Search for the cell housing the specified text and yield its (x, y) center coordinate. 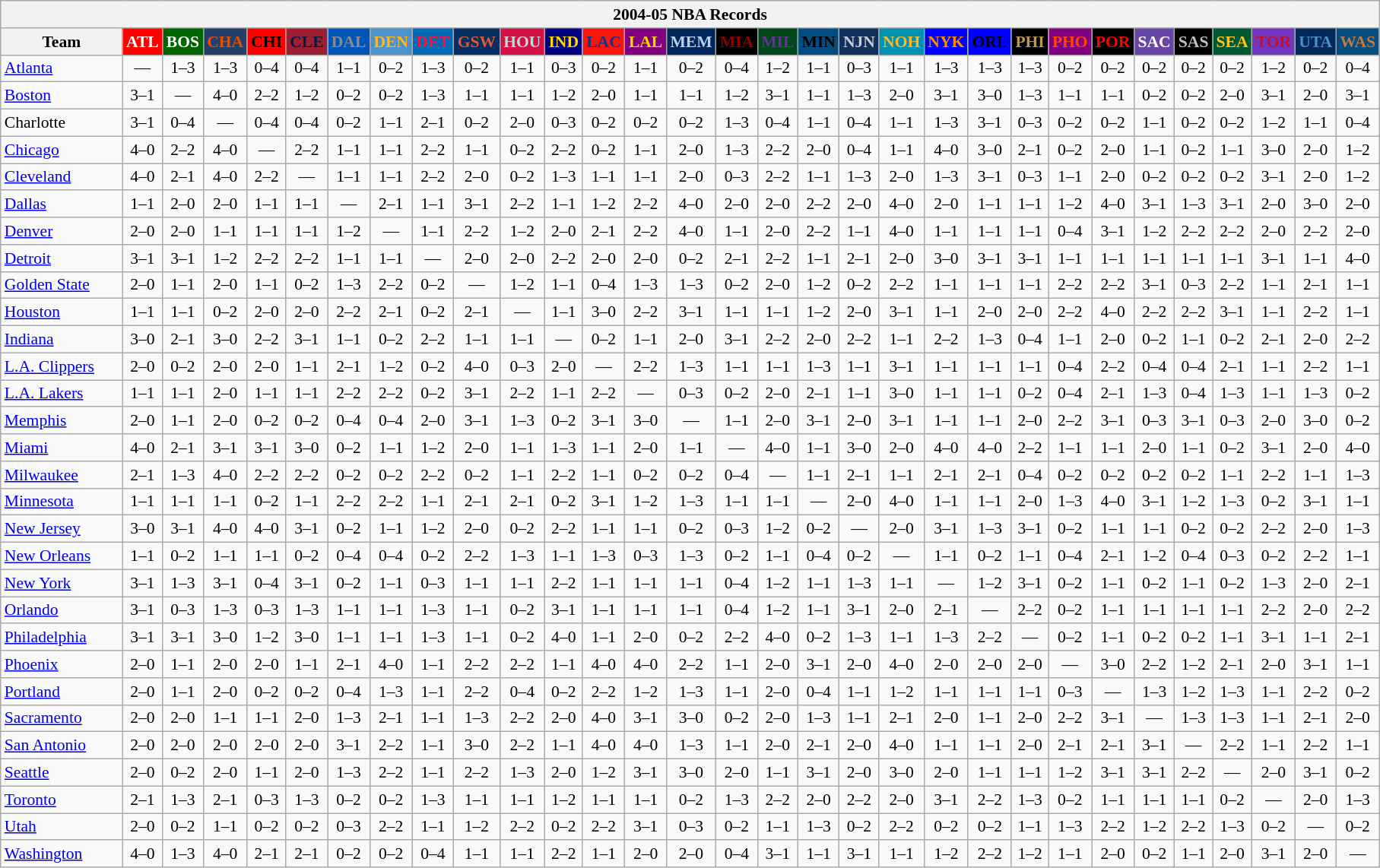
Team (62, 42)
MEM (690, 42)
GSW (477, 42)
MIN (818, 42)
Seattle (62, 773)
Charlotte (62, 123)
Dallas (62, 204)
PHI (1029, 42)
IND (563, 42)
SEA (1232, 42)
CHA (225, 42)
2004-05 NBA Records (690, 14)
HOU (522, 42)
Minnesota (62, 502)
Boston (62, 96)
DAL (349, 42)
Portland (62, 692)
Cleveland (62, 177)
MIL (777, 42)
UTA (1315, 42)
Chicago (62, 150)
CLE (307, 42)
ATL (143, 42)
L.A. Clippers (62, 366)
TOR (1274, 42)
NYK (946, 42)
Indiana (62, 340)
NOH (902, 42)
DET (433, 42)
Philadelphia (62, 638)
Houston (62, 312)
New York (62, 583)
LAL (646, 42)
New Orleans (62, 556)
ORL (990, 42)
Phoenix (62, 664)
Atlanta (62, 68)
NJN (859, 42)
BOS (182, 42)
Toronto (62, 800)
DEN (391, 42)
SAC (1154, 42)
Utah (62, 827)
SAS (1194, 42)
CHI (266, 42)
Milwaukee (62, 475)
Detroit (62, 258)
Miami (62, 448)
MIA (737, 42)
LAC (604, 42)
Washington (62, 854)
New Jersey (62, 529)
Golden State (62, 285)
Orlando (62, 610)
POR (1113, 42)
L.A. Lakers (62, 394)
Sacramento (62, 718)
WAS (1358, 42)
Memphis (62, 421)
PHO (1071, 42)
Denver (62, 231)
San Antonio (62, 746)
